Locate the cell with the specified text and output its (x, y) center coordinate. 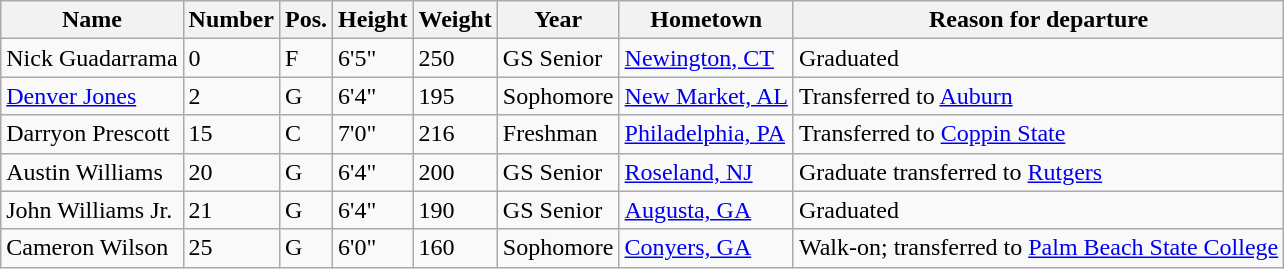
Transferred to Auburn (1038, 96)
Cameron Wilson (92, 248)
Denver Jones (92, 96)
195 (455, 96)
Roseland, NJ (706, 172)
20 (231, 172)
Graduate transferred to Rutgers (1038, 172)
Freshman (558, 134)
John Williams Jr. (92, 210)
Number (231, 20)
25 (231, 248)
Name (92, 20)
250 (455, 58)
Year (558, 20)
216 (455, 134)
190 (455, 210)
Height (373, 20)
160 (455, 248)
Weight (455, 20)
Augusta, GA (706, 210)
C (306, 134)
Hometown (706, 20)
15 (231, 134)
0 (231, 58)
Transferred to Coppin State (1038, 134)
2 (231, 96)
Nick Guadarrama (92, 58)
200 (455, 172)
Austin Williams (92, 172)
Darryon Prescott (92, 134)
6'5" (373, 58)
Conyers, GA (706, 248)
Walk-on; transferred to Palm Beach State College (1038, 248)
Newington, CT (706, 58)
Philadelphia, PA (706, 134)
Pos. (306, 20)
21 (231, 210)
Reason for departure (1038, 20)
New Market, AL (706, 96)
F (306, 58)
6'0" (373, 248)
7'0" (373, 134)
